Detect which cell encompasses the target text, then output its [x, y] center coordinate. 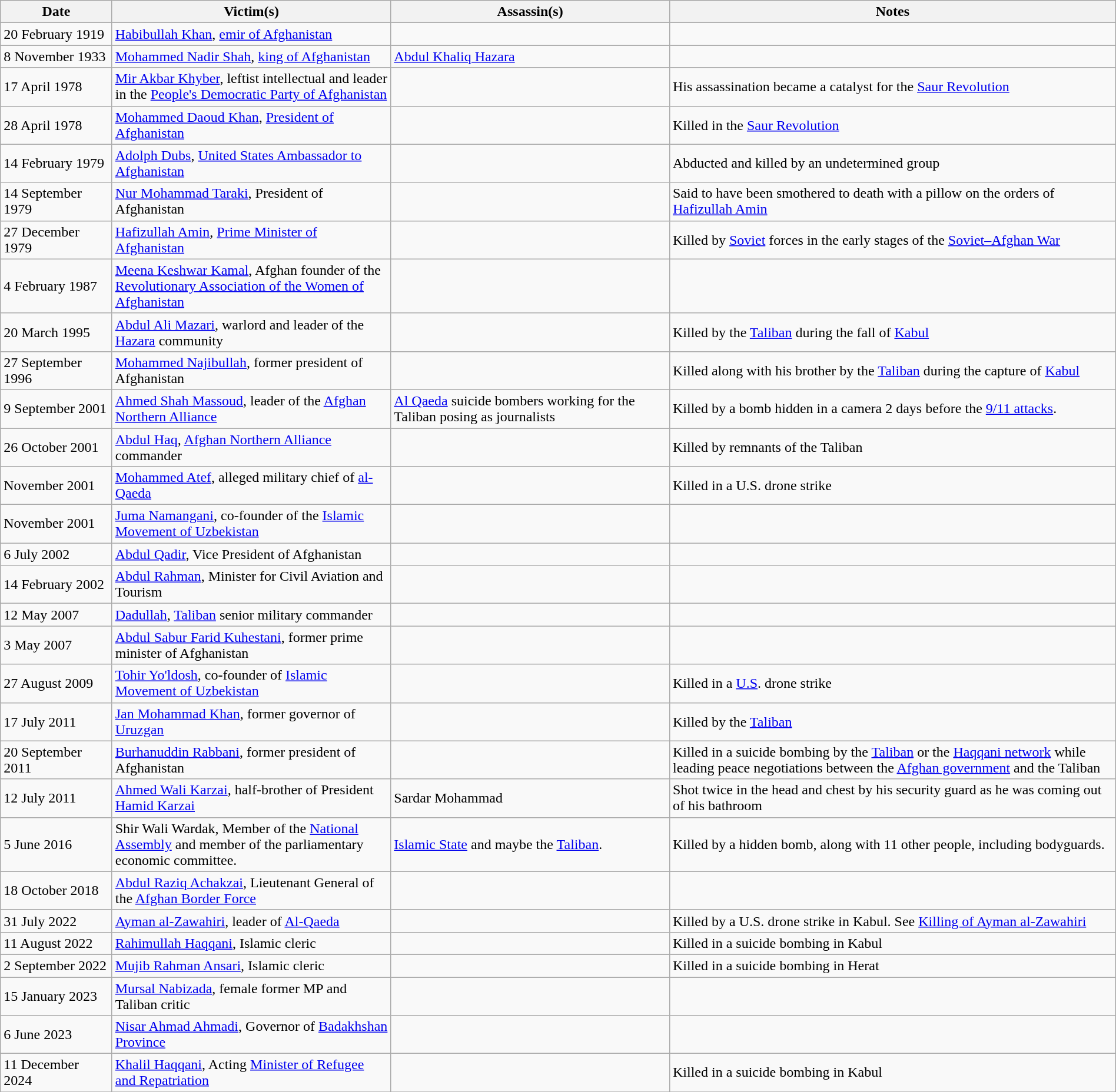
Khalil Haqqani, Acting Minister of Refugee and Repatriation [251, 1073]
Assassin(s) [530, 12]
Killed in a suicide bombing by the Taliban or the Haqqani network while leading peace negotiations between the Afghan government and the Taliban [892, 760]
Abdul Rahman, Minister for Civil Aviation and Tourism [251, 585]
17 July 2011 [57, 721]
Abdul Ali Mazari, warlord and leader of the Hazara community [251, 332]
5 June 2016 [57, 844]
6 July 2002 [57, 554]
14 February 2002 [57, 585]
Ahmed Shah Massoud, leader of the Afghan Northern Alliance [251, 408]
8 November 1933 [57, 56]
20 February 1919 [57, 34]
27 August 2009 [57, 684]
14 February 1979 [57, 164]
His assassination became a catalyst for the Saur Revolution [892, 87]
Rahimullah Haqqani, Islamic cleric [251, 943]
Nisar Ahmad Ahmadi, Governor of Badakhshan Province [251, 1034]
Tohir Yo'ldosh, co-founder of Islamic Movement of Uzbekistan [251, 684]
Date [57, 12]
Notes [892, 12]
2 September 2022 [57, 966]
Killed by a bomb hidden in a camera 2 days before the 9/11 attacks. [892, 408]
Killed along with his brother by the Taliban during the capture of Kabul [892, 371]
Killed in the Saur Revolution [892, 125]
Mohammed Atef, alleged military chief of al-Qaeda [251, 486]
27 September 1996 [57, 371]
Dadullah, Taliban senior military commander [251, 615]
Mohammed Daoud Khan, President of Afghanistan [251, 125]
9 September 2001 [57, 408]
Abdul Sabur Farid Kuhestani, former prime minister of Afghanistan [251, 645]
11 August 2022 [57, 943]
26 October 2001 [57, 447]
Victim(s) [251, 12]
Ayman al-Zawahiri, leader of Al-Qaeda [251, 921]
Islamic State and maybe the Taliban. [530, 844]
Mujib Rahman Ansari, Islamic cleric [251, 966]
Killed in a suicide bombing in Herat [892, 966]
Killed by the Taliban [892, 721]
Habibullah Khan, emir of Afghanistan [251, 34]
Sardar Mohammad [530, 798]
Mohammed Nadir Shah, king of Afghanistan [251, 56]
Abdul Haq, Afghan Northern Alliance commander [251, 447]
17 April 1978 [57, 87]
Abdul Khaliq Hazara [530, 56]
Nur Mohammad Taraki, President of Afghanistan [251, 201]
11 December 2024 [57, 1073]
Abducted and killed by an undetermined group [892, 164]
Shot twice in the head and chest by his security guard as he was coming out of his bathroom [892, 798]
Killed by a U.S. drone strike in Kabul. See Killing of Ayman al-Zawahiri [892, 921]
Meena Keshwar Kamal, Afghan founder of the Revolutionary Association of the Women of Afghanistan [251, 286]
28 April 1978 [57, 125]
3 May 2007 [57, 645]
Hafizullah Amin, Prime Minister of Afghanistan [251, 240]
Shir Wali Wardak, Member of the National Assembly and member of the parliamentary economic committee. [251, 844]
4 February 1987 [57, 286]
Adolph Dubs, United States Ambassador to Afghanistan [251, 164]
12 May 2007 [57, 615]
Burhanuddin Rabbani, former president of Afghanistan [251, 760]
Said to have been smothered to death with a pillow on the orders of Hafizullah Amin [892, 201]
14 September 1979 [57, 201]
Mursal Nabizada, female former MP and Taliban critic [251, 996]
Al Qaeda suicide bombers working for the Taliban posing as journalists [530, 408]
31 July 2022 [57, 921]
Juma Namangani, co-founder of the Islamic Movement of Uzbekistan [251, 524]
Killed by the Taliban during the fall of Kabul [892, 332]
Ahmed Wali Karzai, half-brother of President Hamid Karzai [251, 798]
Killed by remnants of the Taliban [892, 447]
Abdul Raziq Achakzai, Lieutenant General of the Afghan Border Force [251, 891]
20 September 2011 [57, 760]
Mir Akbar Khyber, leftist intellectual and leader in the People's Democratic Party of Afghanistan [251, 87]
Killed by a hidden bomb, along with 11 other people, including bodyguards. [892, 844]
12 July 2011 [57, 798]
18 October 2018 [57, 891]
20 March 1995 [57, 332]
Jan Mohammad Khan, former governor of Uruzgan [251, 721]
27 December 1979 [57, 240]
Mohammed Najibullah, former president of Afghanistan [251, 371]
Abdul Qadir, Vice President of Afghanistan [251, 554]
Killed by Soviet forces in the early stages of the Soviet–Afghan War [892, 240]
6 June 2023 [57, 1034]
15 January 2023 [57, 996]
